Scan for the cell matching the given text and deliver its (x, y) coordinate at center. 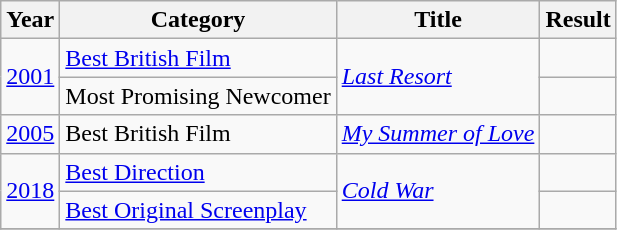
My Summer of Love (438, 134)
Category (198, 20)
Year (30, 20)
Most Promising Newcomer (198, 96)
2018 (30, 191)
Title (438, 20)
2005 (30, 134)
Last Resort (438, 77)
Cold War (438, 191)
Best Direction (198, 172)
Result (578, 20)
Best Original Screenplay (198, 210)
2001 (30, 77)
